Pinpoint the cell where the given text exists, returning its (x, y) midpoint coordinate. 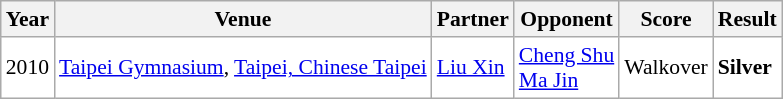
Opponent (566, 19)
Year (28, 19)
Walkover (666, 68)
Partner (473, 19)
2010 (28, 68)
Silver (748, 68)
Score (666, 19)
Taipei Gymnasium, Taipei, Chinese Taipei (243, 68)
Cheng Shu Ma Jin (566, 68)
Result (748, 19)
Liu Xin (473, 68)
Venue (243, 19)
